Detect which cell encompasses the target text, then output its [x, y] center coordinate. 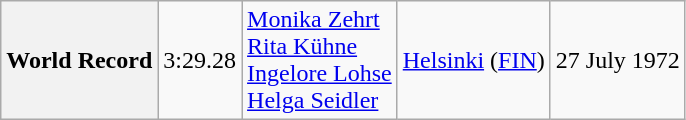
27 July 1972 [618, 60]
World Record [80, 60]
3:29.28 [200, 60]
Helsinki (FIN) [474, 60]
Monika Zehrt Rita Kühne Ingelore Lohse Helga Seidler [320, 60]
